Extract the [X, Y] coordinate from the center of the cell holding the provided text.  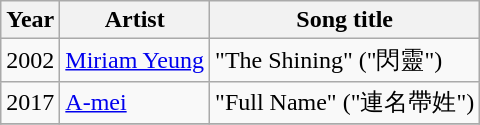
2017 [30, 102]
A-mei [135, 102]
Artist [135, 20]
Year [30, 20]
2002 [30, 60]
Song title [345, 20]
Miriam Yeung [135, 60]
"The Shining" ("閃靈") [345, 60]
"Full Name" ("連名帶姓") [345, 102]
